Scan for the cell matching the given text and deliver its [X, Y] coordinate at center. 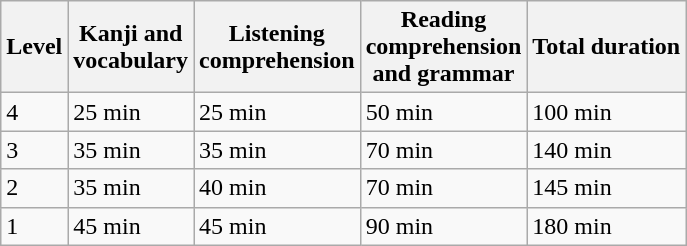
50 min [444, 112]
40 min [278, 188]
2 [34, 188]
Listening comprehension [278, 47]
140 min [606, 150]
100 min [606, 112]
Readingcomprehensionand grammar [444, 47]
145 min [606, 188]
90 min [444, 226]
4 [34, 112]
Kanji and vocabulary [131, 47]
180 min [606, 226]
3 [34, 150]
Total duration [606, 47]
Level [34, 47]
1 [34, 226]
